From the cell containing the given text, extract its center point as [x, y] coordinate. 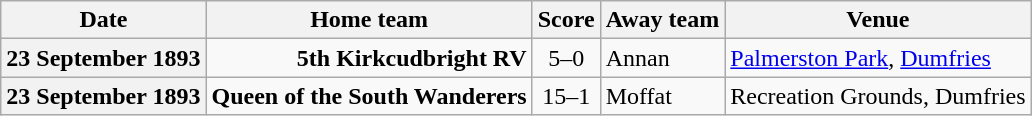
5th Kirkcudbright RV [369, 58]
15–1 [566, 96]
Home team [369, 20]
Annan [662, 58]
Venue [878, 20]
Queen of the South Wanderers [369, 96]
5–0 [566, 58]
Palmerston Park, Dumfries [878, 58]
Date [104, 20]
Moffat [662, 96]
Recreation Grounds, Dumfries [878, 96]
Away team [662, 20]
Score [566, 20]
